Extract the [X, Y] coordinate from the center of the cell holding the provided text.  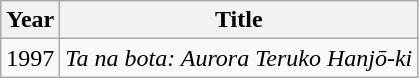
1997 [30, 58]
Ta na bota: Aurora Teruko Hanjō-ki [239, 58]
Year [30, 20]
Title [239, 20]
